From the cell containing the given text, extract its center point as (x, y) coordinate. 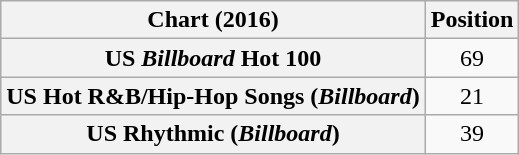
US Hot R&B/Hip-Hop Songs (Billboard) (213, 96)
US Rhythmic (Billboard) (213, 134)
69 (472, 58)
Position (472, 20)
21 (472, 96)
Chart (2016) (213, 20)
US Billboard Hot 100 (213, 58)
39 (472, 134)
